Pinpoint the cell where the given text exists, returning its (X, Y) midpoint coordinate. 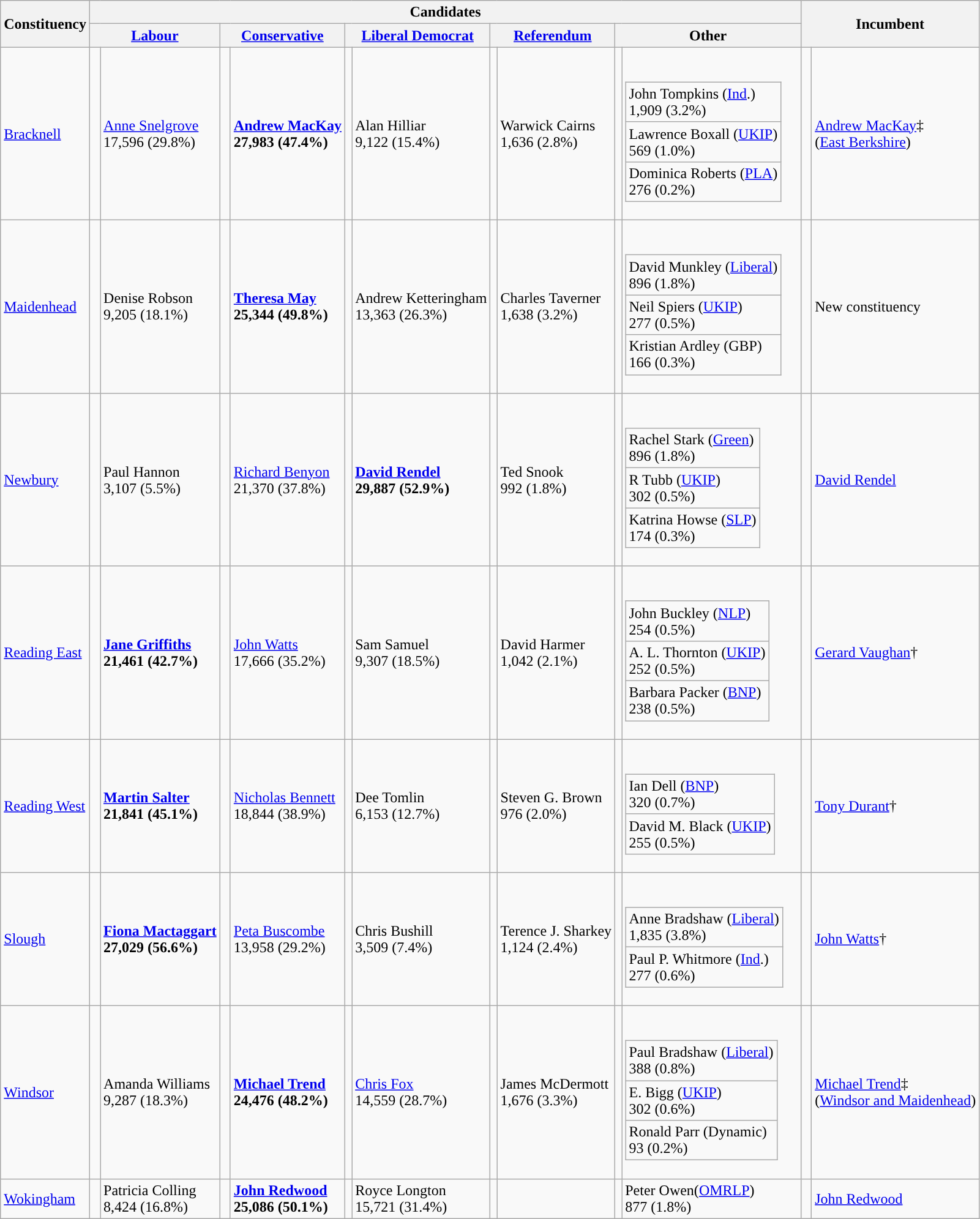
Tony Durant† (896, 806)
Chris Bushill3,509 (7.4%) (421, 939)
David Harmer1,042 (2.1%) (556, 652)
Charles Taverner1,638 (3.2%) (556, 307)
Richard Benyon21,370 (37.8%) (288, 480)
Reading West (45, 806)
Maidenhead (45, 307)
Bracknell (45, 133)
John Buckley (NLP)254 (0.5%) (697, 621)
John Buckley (NLP)254 (0.5%) A. L. Thornton (UKIP)252 (0.5%) Barbara Packer (BNP)238 (0.5%) (711, 652)
David Rendel29,887 (52.9%) (421, 480)
Fiona Mactaggart27,029 (56.6%) (160, 939)
Martin Salter21,841 (45.1%) (160, 806)
Katrina Howse (SLP)174 (0.3%) (693, 527)
John Tompkins (Ind.)1,909 (3.2%) Lawrence Boxall (UKIP)569 (1.0%) Dominica Roberts (PLA)276 (0.2%) (711, 133)
Reading East (45, 652)
John Redwood25,086 (50.1%) (288, 1198)
Andrew Ketteringham13,363 (26.3%) (421, 307)
Warwick Cairns1,636 (2.8%) (556, 133)
Liberal Democrat (417, 35)
Alan Hilliar9,122 (15.4%) (421, 133)
Neil Spiers (UKIP)277 (0.5%) (703, 315)
Anne Bradshaw (Liberal)1,835 (3.8%) Paul P. Whitmore (Ind.)277 (0.6%) (711, 939)
Conservative (282, 35)
Rachel Stark (Green)896 (1.8%) R Tubb (UKIP)302 (0.5%) Katrina Howse (SLP)174 (0.3%) (711, 480)
Chris Fox14,559 (28.7%) (421, 1092)
Terence J. Sharkey1,124 (2.4%) (556, 939)
Andrew MacKay27,983 (47.4%) (288, 133)
Lawrence Boxall (UKIP)569 (1.0%) (703, 142)
David M. Black (UKIP)255 (0.5%) (700, 833)
Anne Snelgrove17,596 (29.8%) (160, 133)
Candidates (445, 12)
John Tompkins (Ind.)1,909 (3.2%) (703, 102)
Ted Snook992 (1.8%) (556, 480)
Andrew MacKay‡(East Berkshire) (896, 133)
Michael Trend‡(Windsor and Maidenhead) (896, 1092)
David Munkley (Liberal)896 (1.8%) Neil Spiers (UKIP)277 (0.5%) Kristian Ardley (GBP)166 (0.3%) (711, 307)
Jane Griffiths21,461 (42.7%) (160, 652)
Ian Dell (BNP)320 (0.7%) David M. Black (UKIP)255 (0.5%) (711, 806)
James McDermott1,676 (3.3%) (556, 1092)
Barbara Packer (BNP)238 (0.5%) (697, 701)
Gerard Vaughan† (896, 652)
Nicholas Bennett18,844 (38.9%) (288, 806)
Slough (45, 939)
Amanda Williams9,287 (18.3%) (160, 1092)
Theresa May25,344 (49.8%) (288, 307)
New constituency (896, 307)
Other (708, 35)
Royce Longton15,721 (31.4%) (421, 1198)
Newbury (45, 480)
Windsor (45, 1092)
Incumbent (890, 24)
Paul Hannon3,107 (5.5%) (160, 480)
Anne Bradshaw (Liberal)1,835 (3.8%) (704, 928)
Paul Bradshaw (Liberal)388 (0.8%) (701, 1061)
Labour (154, 35)
A. L. Thornton (UKIP)252 (0.5%) (697, 661)
Paul Bradshaw (Liberal)388 (0.8%) E. Bigg (UKIP)302 (0.6%) Ronald Parr (Dynamic)93 (0.2%) (711, 1092)
R Tubb (UKIP)302 (0.5%) (693, 488)
Kristian Ardley (GBP)166 (0.3%) (703, 355)
Steven G. Brown976 (2.0%) (556, 806)
Paul P. Whitmore (Ind.)277 (0.6%) (704, 967)
Ian Dell (BNP)320 (0.7%) (700, 794)
Peta Buscombe13,958 (29.2%) (288, 939)
John Watts17,666 (35.2%) (288, 652)
Sam Samuel9,307 (18.5%) (421, 652)
Ronald Parr (Dynamic)93 (0.2%) (701, 1141)
David Munkley (Liberal)896 (1.8%) (703, 275)
Constituency (45, 24)
Referendum (553, 35)
E. Bigg (UKIP)302 (0.6%) (701, 1100)
Dominica Roberts (PLA)276 (0.2%) (703, 181)
Denise Robson9,205 (18.1%) (160, 307)
Peter Owen(OMRLP)877 (1.8%) (711, 1198)
Rachel Stark (Green)896 (1.8%) (693, 448)
Michael Trend24,476 (48.2%) (288, 1092)
Wokingham (45, 1198)
John Watts† (896, 939)
John Redwood (896, 1198)
Dee Tomlin6,153 (12.7%) (421, 806)
Patricia Colling8,424 (16.8%) (160, 1198)
David Rendel (896, 480)
